For the text-containing cell, return its midpoint in [x, y] coordinate format. 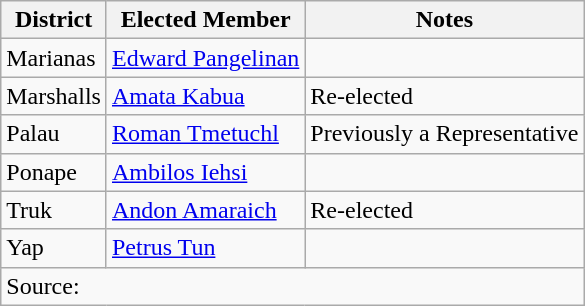
Notes [444, 20]
Palau [54, 134]
Ponape [54, 172]
Roman Tmetuchl [205, 134]
Amata Kabua [205, 96]
Andon Amaraich [205, 210]
Marianas [54, 58]
Previously a Representative [444, 134]
Ambilos Iehsi [205, 172]
Edward Pangelinan [205, 58]
Marshalls [54, 96]
Truk [54, 210]
Petrus Tun [205, 248]
Elected Member [205, 20]
District [54, 20]
Yap [54, 248]
Source: [292, 286]
